Return [x, y] of the center of cell containing provided text 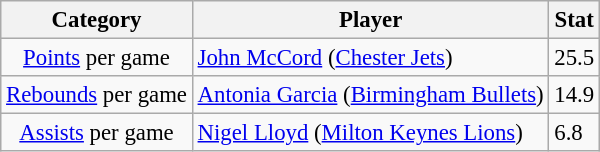
Stat [574, 20]
Player [370, 20]
6.8 [574, 133]
John McCord (Chester Jets) [370, 58]
Antonia Garcia (Birmingham Bullets) [370, 95]
Points per game [97, 58]
Assists per game [97, 133]
25.5 [574, 58]
14.9 [574, 95]
Nigel Lloyd (Milton Keynes Lions) [370, 133]
Rebounds per game [97, 95]
Category [97, 20]
